Output the [X, Y] coordinate of the center of the cell containing the given text.  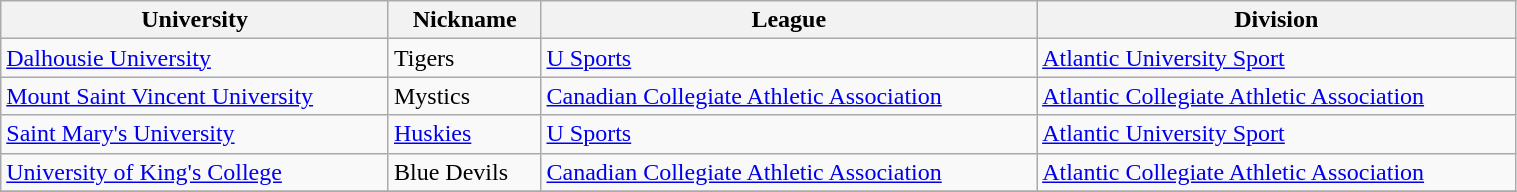
League [789, 20]
Blue Devils [464, 172]
Mount Saint Vincent University [195, 96]
Huskies [464, 134]
University of King's College [195, 172]
University [195, 20]
Tigers [464, 58]
Division [1276, 20]
Nickname [464, 20]
Mystics [464, 96]
Dalhousie University [195, 58]
Saint Mary's University [195, 134]
